Find where the given text appears and provide that cell's center as [X, Y] coordinate. 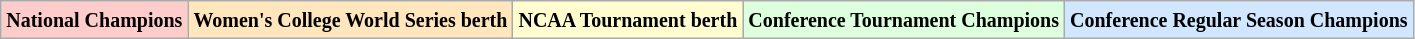
Women's College World Series berth [350, 20]
National Champions [94, 20]
NCAA Tournament berth [628, 20]
Conference Tournament Champions [904, 20]
Conference Regular Season Champions [1240, 20]
